Search for the cell housing the specified text and yield its (X, Y) center coordinate. 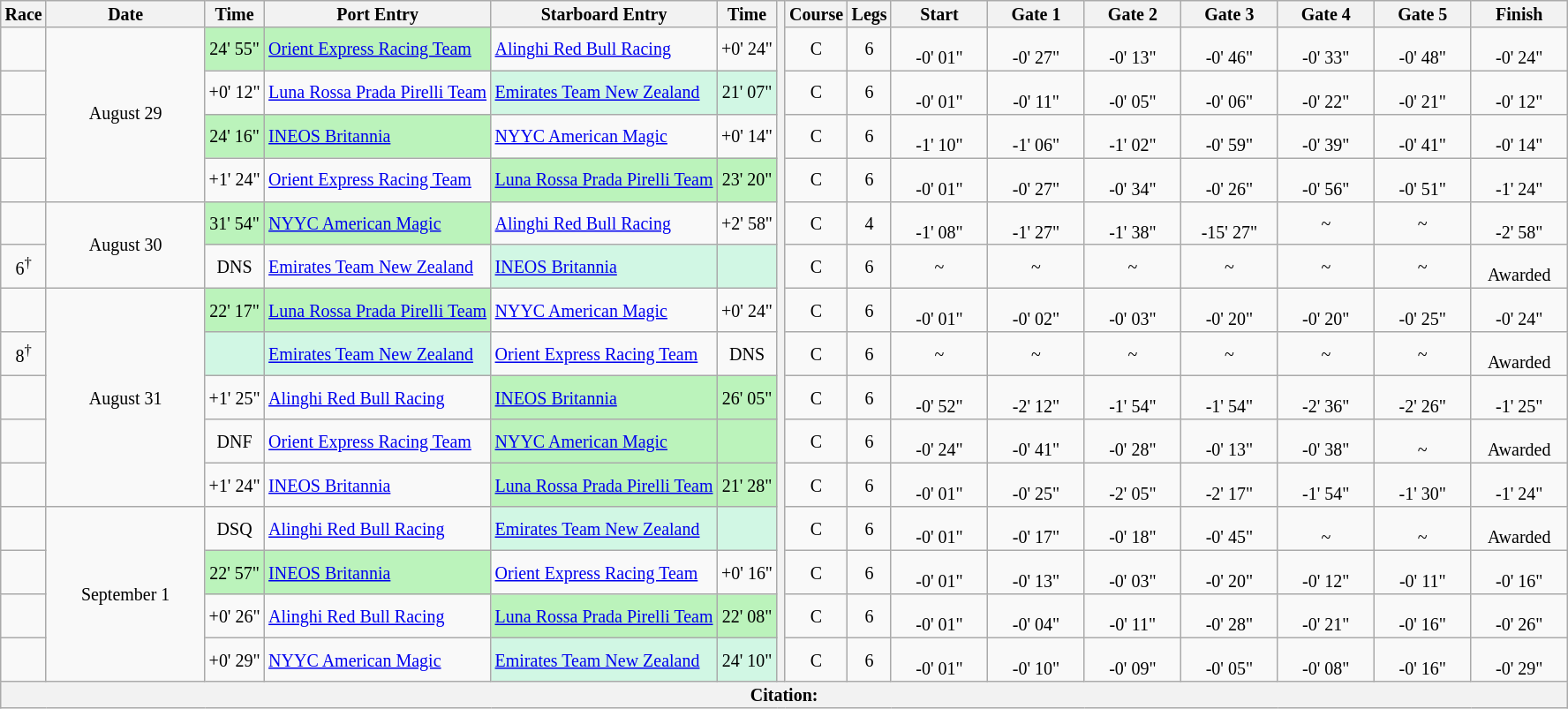
Race (24, 14)
21' 07" (747, 92)
+2' 58" (747, 223)
-0' 17" (1037, 530)
-2' 26" (1423, 397)
-0' 04" (1037, 616)
21' 28" (747, 486)
24' 16" (235, 136)
Start (939, 14)
26' 05" (747, 397)
-0' 33" (1326, 49)
-2' 36" (1326, 397)
Date (125, 14)
DNF (235, 441)
September 1 (125, 595)
-0' 34" (1132, 180)
-2' 12" (1037, 397)
-1' 38" (1132, 223)
Gate 3 (1229, 14)
+0' 16" (747, 572)
24' 10" (747, 660)
22' 57" (235, 572)
-0' 08" (1326, 660)
Finish (1519, 14)
-0' 52" (939, 397)
Citation: (784, 694)
-0' 48" (1423, 49)
22' 17" (235, 311)
-0' 38" (1326, 441)
Gate 4 (1326, 14)
8† (24, 355)
23' 20" (747, 180)
24' 55" (235, 49)
Port Entry (377, 14)
-2' 17" (1229, 486)
+0' 29" (235, 660)
-1' 30" (1423, 486)
August 30 (125, 245)
-2' 58" (1519, 223)
-0' 09" (1132, 660)
-0' 14" (1519, 136)
+0' 12" (235, 92)
+0' 26" (235, 616)
-2' 05" (1132, 486)
August 29 (125, 115)
22' 08" (747, 616)
-0' 22" (1326, 92)
-0' 10" (1037, 660)
-0' 02" (1037, 311)
+1' 25" (235, 397)
-0' 06" (1229, 92)
Gate 2 (1132, 14)
6† (24, 267)
DSQ (235, 530)
-1' 08" (939, 223)
-1' 27" (1037, 223)
-0' 56" (1326, 180)
-0' 18" (1132, 530)
-0' 59" (1229, 136)
August 31 (125, 397)
-1' 25" (1519, 397)
Gate 5 (1423, 14)
-1' 02" (1132, 136)
-0' 29" (1519, 660)
31' 54" (235, 223)
-0' 45" (1229, 530)
Course (816, 14)
Gate 1 (1037, 14)
-0' 46" (1229, 49)
+0' 14" (747, 136)
-0' 51" (1423, 180)
4 (869, 223)
-1' 06" (1037, 136)
Legs (869, 14)
-0' 39" (1326, 136)
-1' 10" (939, 136)
-15' 27" (1229, 223)
Starboard Entry (604, 14)
